Output the [x, y] coordinate of the center of the cell containing the given text.  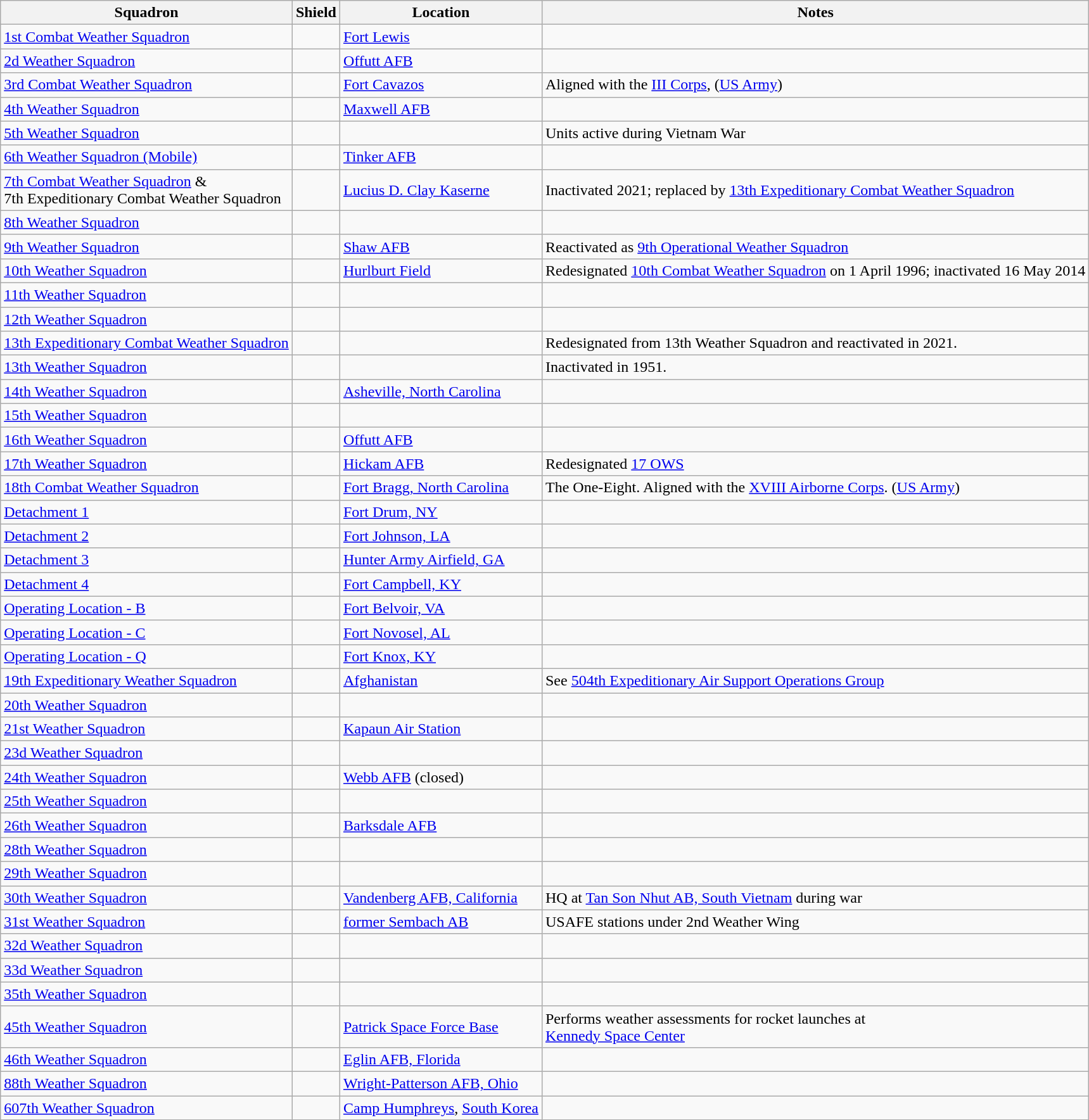
Fort Bragg, North Carolina [441, 488]
Shaw AFB [441, 246]
Eglin AFB, Florida [441, 1059]
Fort Belvoir, VA [441, 608]
Redesignated 10th Combat Weather Squadron on 1 April 1996; inactivated 16 May 2014 [815, 270]
Hunter Army Airfield, GA [441, 560]
Aligned with the III Corps, (US Army) [815, 85]
Fort Lewis [441, 37]
13th Expeditionary Combat Weather Squadron [147, 343]
Fort Johnson, LA [441, 536]
31st Weather Squadron [147, 922]
Afghanistan [441, 680]
Units active during Vietnam War [815, 133]
2d Weather Squadron [147, 61]
Barksdale AFB [441, 825]
Redesignated 17 OWS [815, 464]
Redesignated from 13th Weather Squadron and reactivated in 2021. [815, 343]
Vandenberg AFB, California [441, 898]
Detachment 4 [147, 584]
18th Combat Weather Squadron [147, 488]
88th Weather Squadron [147, 1083]
Location [441, 13]
32d Weather Squadron [147, 946]
Maxwell AFB [441, 109]
Detachment 2 [147, 536]
15th Weather Squadron [147, 416]
12th Weather Squadron [147, 319]
Reactivated as 9th Operational Weather Squadron [815, 246]
Fort Knox, KY [441, 656]
Patrick Space Force Base [441, 1026]
11th Weather Squadron [147, 295]
23d Weather Squadron [147, 753]
Fort Novosel, AL [441, 632]
45th Weather Squadron [147, 1026]
The One-Eight. Aligned with the XVIII Airborne Corps. (US Army) [815, 488]
29th Weather Squadron [147, 874]
Kapaun Air Station [441, 729]
Detachment 1 [147, 512]
46th Weather Squadron [147, 1059]
6th Weather Squadron (Mobile) [147, 157]
5th Weather Squadron [147, 133]
Detachment 3 [147, 560]
607th Weather Squadron [147, 1108]
Shield [315, 13]
Wright-Patterson AFB, Ohio [441, 1083]
25th Weather Squadron [147, 801]
30th Weather Squadron [147, 898]
See 504th Expeditionary Air Support Operations Group [815, 680]
17th Weather Squadron [147, 464]
Performs weather assessments for rocket launches at Kennedy Space Center [815, 1026]
14th Weather Squadron [147, 391]
4th Weather Squadron [147, 109]
Tinker AFB [441, 157]
35th Weather Squadron [147, 994]
19th Expeditionary Weather Squadron [147, 680]
Fort Campbell, KY [441, 584]
9th Weather Squadron [147, 246]
24th Weather Squadron [147, 777]
HQ at Tan Son Nhut AB, South Vietnam during war [815, 898]
8th Weather Squadron [147, 222]
Hurlburt Field [441, 270]
7th Combat Weather Squadron &7th Expeditionary Combat Weather Squadron [147, 190]
33d Weather Squadron [147, 970]
16th Weather Squadron [147, 440]
26th Weather Squadron [147, 825]
Squadron [147, 13]
20th Weather Squadron [147, 705]
Operating Location - B [147, 608]
Webb AFB (closed) [441, 777]
Lucius D. Clay Kaserne [441, 190]
13th Weather Squadron [147, 367]
10th Weather Squadron [147, 270]
USAFE stations under 2nd Weather Wing [815, 922]
1st Combat Weather Squadron [147, 37]
3rd Combat Weather Squadron [147, 85]
Asheville, North Carolina [441, 391]
Hickam AFB [441, 464]
21st Weather Squadron [147, 729]
Notes [815, 13]
Inactivated 2021; replaced by 13th Expeditionary Combat Weather Squadron [815, 190]
Camp Humphreys, South Korea [441, 1108]
Fort Cavazos [441, 85]
Operating Location - C [147, 632]
Operating Location - Q [147, 656]
28th Weather Squadron [147, 850]
Fort Drum, NY [441, 512]
Inactivated in 1951. [815, 367]
former Sembach AB [441, 922]
